Output the (x, y) coordinate of the center of the cell containing the given text.  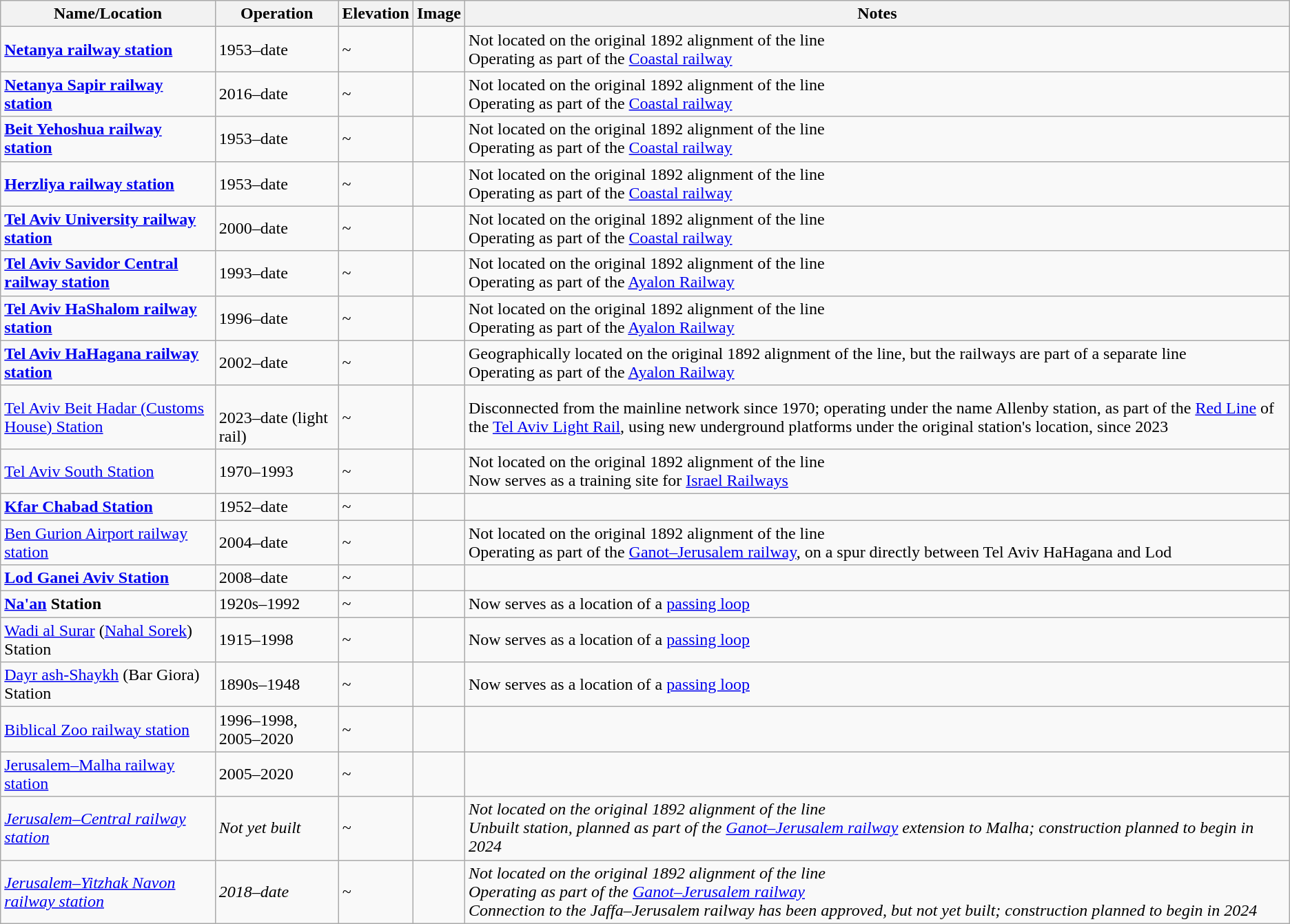
Jerusalem–Yitzhak Navon railway station (108, 892)
2004–date (277, 542)
Biblical Zoo railway station (108, 729)
2008–date (277, 578)
Tel Aviv University railway station (108, 229)
Tel Aviv South Station (108, 471)
2023–date (light rail) (277, 417)
Elevation (376, 14)
Kfar Chabad Station (108, 506)
Tel Aviv Savidor Central railway station (108, 273)
Netanya railway station (108, 50)
Not located on the original 1892 alignment of the lineNow serves as a training site for Israel Railways (877, 471)
2000–date (277, 229)
2005–2020 (277, 774)
1970–1993 (277, 471)
Herzliya railway station (108, 183)
1996–1998, 2005–2020 (277, 729)
Netanya Sapir railway station (108, 94)
1996–date (277, 318)
2016–date (277, 94)
Image (438, 14)
Dayr ash-Shaykh (Bar Giora) Station (108, 685)
Jerusalem–Malha railway station (108, 774)
Jerusalem–Central railway station (108, 828)
Name/Location (108, 14)
Tel Aviv HaHagana railway station (108, 362)
1890s–1948 (277, 685)
1915–1998 (277, 639)
Tel Aviv HaShalom railway station (108, 318)
Operation (277, 14)
2018–date (277, 892)
Na'an Station (108, 604)
Tel Aviv Beit Hadar (Customs House) Station (108, 417)
Beit Yehoshua railway station (108, 139)
2002–date (277, 362)
1993–date (277, 273)
Lod Ganei Aviv Station (108, 578)
1920s–1992 (277, 604)
Wadi al Surar (Nahal Sorek) Station (108, 639)
1952–date (277, 506)
Notes (877, 14)
Not yet built (277, 828)
Ben Gurion Airport railway station (108, 542)
